Capture the cell that displays the provided text and extract its [X, Y] central coordinate. 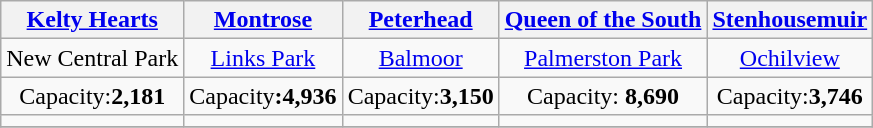
Peterhead [420, 20]
New Central Park [92, 58]
Ochilview [790, 58]
Capacity: 8,690 [603, 96]
Capacity:3,150 [420, 96]
Montrose [263, 20]
Stenhousemuir [790, 20]
Balmoor [420, 58]
Kelty Hearts [92, 20]
Capacity:3,746 [790, 96]
Capacity:2,181 [92, 96]
Palmerston Park [603, 58]
Links Park [263, 58]
Queen of the South [603, 20]
Capacity:4,936 [263, 96]
